Locate the cell with the specified text and output its [x, y] center coordinate. 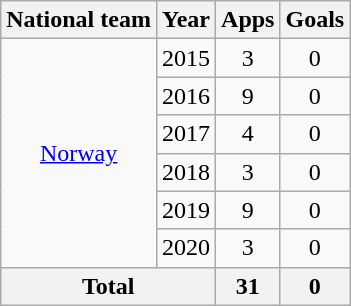
National team [79, 20]
4 [248, 134]
Year [186, 20]
2017 [186, 134]
Apps [248, 20]
2020 [186, 248]
2019 [186, 210]
Total [108, 286]
31 [248, 286]
2018 [186, 172]
Norway [79, 153]
2015 [186, 58]
Goals [315, 20]
2016 [186, 96]
